Locate the cell with the specified text and output its [x, y] center coordinate. 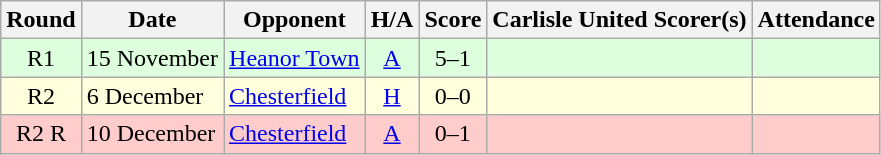
5–1 [453, 58]
10 December [152, 134]
Score [453, 20]
Date [152, 20]
R2 [41, 96]
R1 [41, 58]
H [392, 96]
Carlisle United Scorer(s) [620, 20]
H/A [392, 20]
Heanor Town [295, 58]
R2 R [41, 134]
6 December [152, 96]
Opponent [295, 20]
15 November [152, 58]
Round [41, 20]
Attendance [816, 20]
0–0 [453, 96]
0–1 [453, 134]
